Capture the cell that displays the provided text and extract its [x, y] central coordinate. 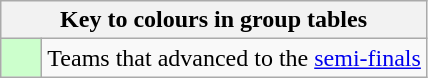
Teams that advanced to the semi-finals [234, 58]
Key to colours in group tables [214, 20]
